Provide the (X, Y) coordinate of the cell's center where the given text is located.  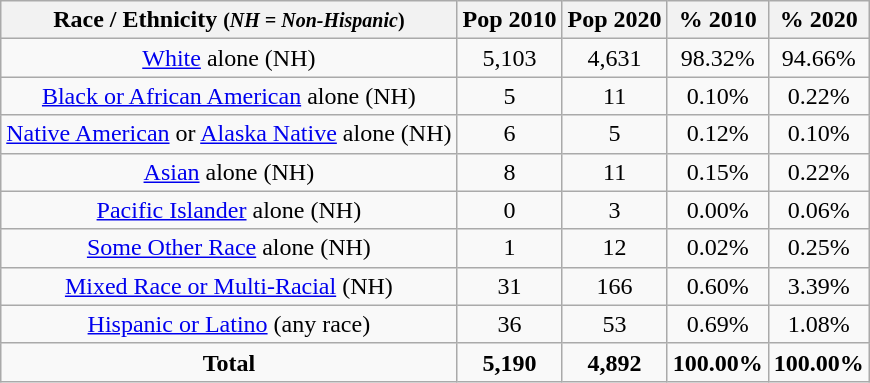
0.15% (718, 172)
Race / Ethnicity (NH = Non-Hispanic) (229, 20)
White alone (NH) (229, 58)
12 (614, 248)
0.69% (718, 324)
5,103 (510, 58)
Native American or Alaska Native alone (NH) (229, 134)
53 (614, 324)
0.02% (718, 248)
4,631 (614, 58)
0.06% (818, 210)
98.32% (718, 58)
% 2020 (818, 20)
Pop 2010 (510, 20)
1.08% (818, 324)
Mixed Race or Multi-Racial (NH) (229, 286)
Pop 2020 (614, 20)
94.66% (818, 58)
Some Other Race alone (NH) (229, 248)
4,892 (614, 362)
0.12% (718, 134)
166 (614, 286)
5,190 (510, 362)
0.25% (818, 248)
Total (229, 362)
Black or African American alone (NH) (229, 96)
31 (510, 286)
6 (510, 134)
8 (510, 172)
Pacific Islander alone (NH) (229, 210)
0.60% (718, 286)
% 2010 (718, 20)
0 (510, 210)
3 (614, 210)
1 (510, 248)
3.39% (818, 286)
36 (510, 324)
Asian alone (NH) (229, 172)
0.00% (718, 210)
Hispanic or Latino (any race) (229, 324)
